Scan for the cell matching the given text and deliver its [x, y] coordinate at center. 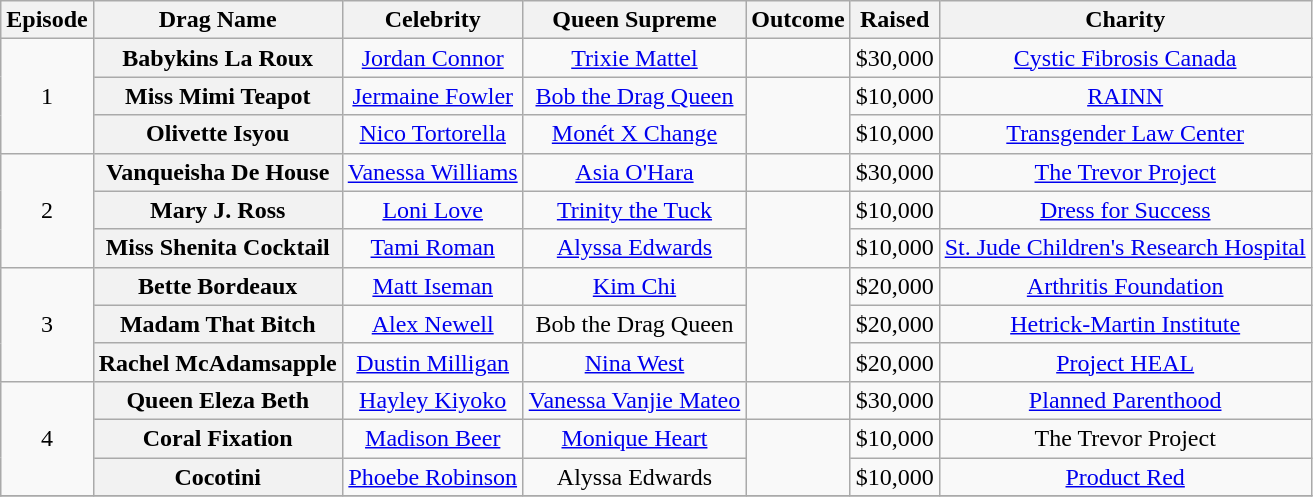
Olivette Isyou [218, 134]
Planned Parenthood [1125, 400]
Product Red [1125, 477]
Outcome [798, 20]
Loni Love [432, 210]
Madam That Bitch [218, 324]
Arthritis Foundation [1125, 286]
St. Jude Children's Research Hospital [1125, 248]
Monét X Change [634, 134]
Dustin Milligan [432, 362]
Dress for Success [1125, 210]
Mary J. Ross [218, 210]
Jordan Connor [432, 58]
3 [47, 324]
Matt Iseman [432, 286]
Trinity the Tuck [634, 210]
Nico Tortorella [432, 134]
Kim Chi [634, 286]
Rachel McAdamsapple [218, 362]
Bette Bordeaux [218, 286]
Vanqueisha De House [218, 172]
Hayley Kiyoko [432, 400]
2 [47, 210]
Transgender Law Center [1125, 134]
1 [47, 96]
4 [47, 438]
Nina West [634, 362]
Queen Eleza Beth [218, 400]
Jermaine Fowler [432, 96]
Raised [894, 20]
Charity [1125, 20]
Celebrity [432, 20]
Episode [47, 20]
Babykins La Roux [218, 58]
Project HEAL [1125, 362]
Hetrick-Martin Institute [1125, 324]
Madison Beer [432, 438]
Tami Roman [432, 248]
Drag Name [218, 20]
Monique Heart [634, 438]
Cocotini [218, 477]
Coral Fixation [218, 438]
Vanessa Vanjie Mateo [634, 400]
RAINN [1125, 96]
Phoebe Robinson [432, 477]
Alex Newell [432, 324]
Asia O'Hara [634, 172]
Miss Shenita Cocktail [218, 248]
Vanessa Williams [432, 172]
Queen Supreme [634, 20]
Trixie Mattel [634, 58]
Cystic Fibrosis Canada [1125, 58]
Miss Mimi Teapot [218, 96]
